Scan for the cell matching the given text and deliver its [x, y] coordinate at center. 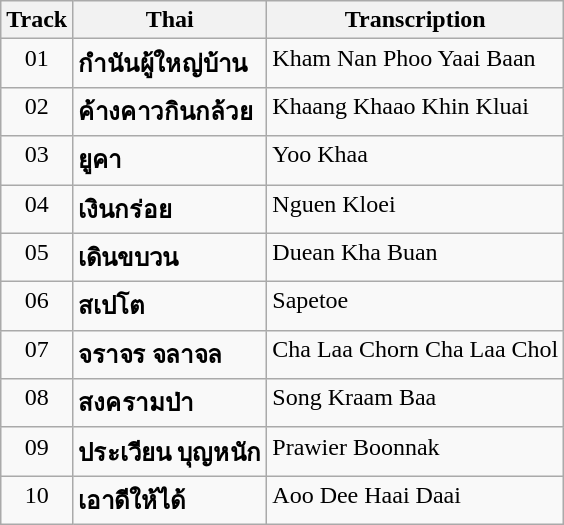
02 [37, 112]
จราจร จลาจล [170, 354]
05 [37, 258]
เดินขบวน [170, 258]
สเปโต [170, 306]
06 [37, 306]
Yoo Khaa [416, 160]
Transcription [416, 20]
08 [37, 404]
Sapetoe [416, 306]
Prawier Boonnak [416, 452]
Track [37, 20]
ยูคา [170, 160]
Song Kraam Baa [416, 404]
Nguen Kloei [416, 208]
09 [37, 452]
Duean Kha Buan [416, 258]
07 [37, 354]
ประเวียน บุญหนัก [170, 452]
เอาดีให้ได้ [170, 500]
Khaang Khaao Khin Kluai [416, 112]
Kham Nan Phoo Yaai Baan [416, 64]
กำนันผู้ใหญ่บ้าน [170, 64]
Aoo Dee Haai Daai [416, 500]
ค้างคาวกินกล้วย [170, 112]
04 [37, 208]
01 [37, 64]
Cha Laa Chorn Cha Laa Chol [416, 354]
Thai [170, 20]
เงินกร่อย [170, 208]
10 [37, 500]
สงครามป่า [170, 404]
03 [37, 160]
